Detect which cell encompasses the target text, then output its [X, Y] center coordinate. 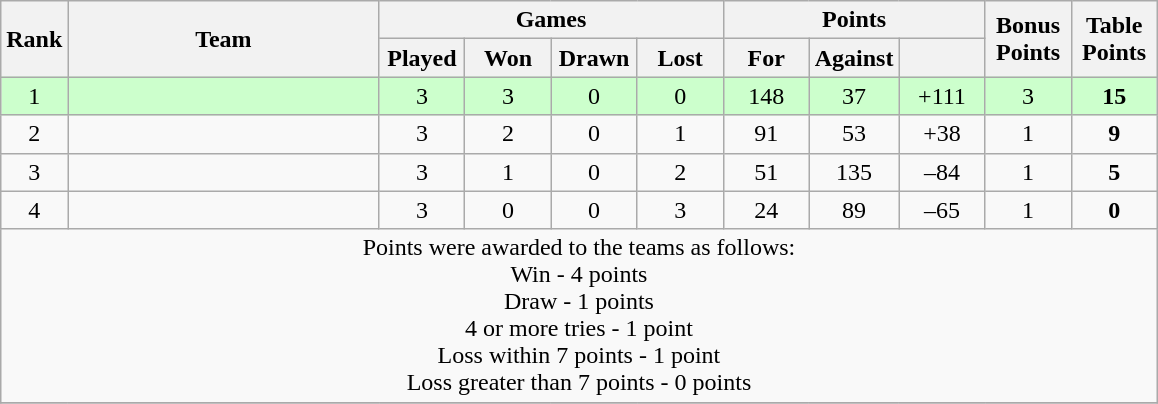
91 [766, 134]
24 [766, 210]
135 [854, 172]
15 [1114, 96]
BonusPoints [1028, 39]
Team [224, 39]
Against [854, 58]
Won [508, 58]
–84 [942, 172]
+111 [942, 96]
Table Points [1114, 39]
9 [1114, 134]
Points [854, 20]
Lost [680, 58]
51 [766, 172]
For [766, 58]
37 [854, 96]
5 [1114, 172]
4 [34, 210]
–65 [942, 210]
+38 [942, 134]
148 [766, 96]
Drawn [594, 58]
89 [854, 210]
Rank [34, 39]
Played [422, 58]
53 [854, 134]
Games [551, 20]
